Output the (X, Y) coordinate of the center of the cell containing the given text.  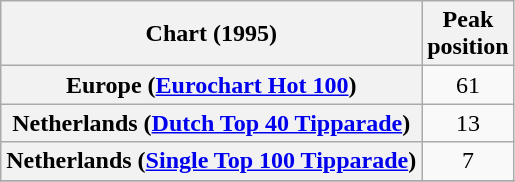
Netherlands (Dutch Top 40 Tipparade) (212, 123)
61 (468, 85)
13 (468, 123)
Chart (1995) (212, 34)
7 (468, 161)
Europe (Eurochart Hot 100) (212, 85)
Peakposition (468, 34)
Netherlands (Single Top 100 Tipparade) (212, 161)
